Pinpoint the cell where the given text exists, returning its (x, y) midpoint coordinate. 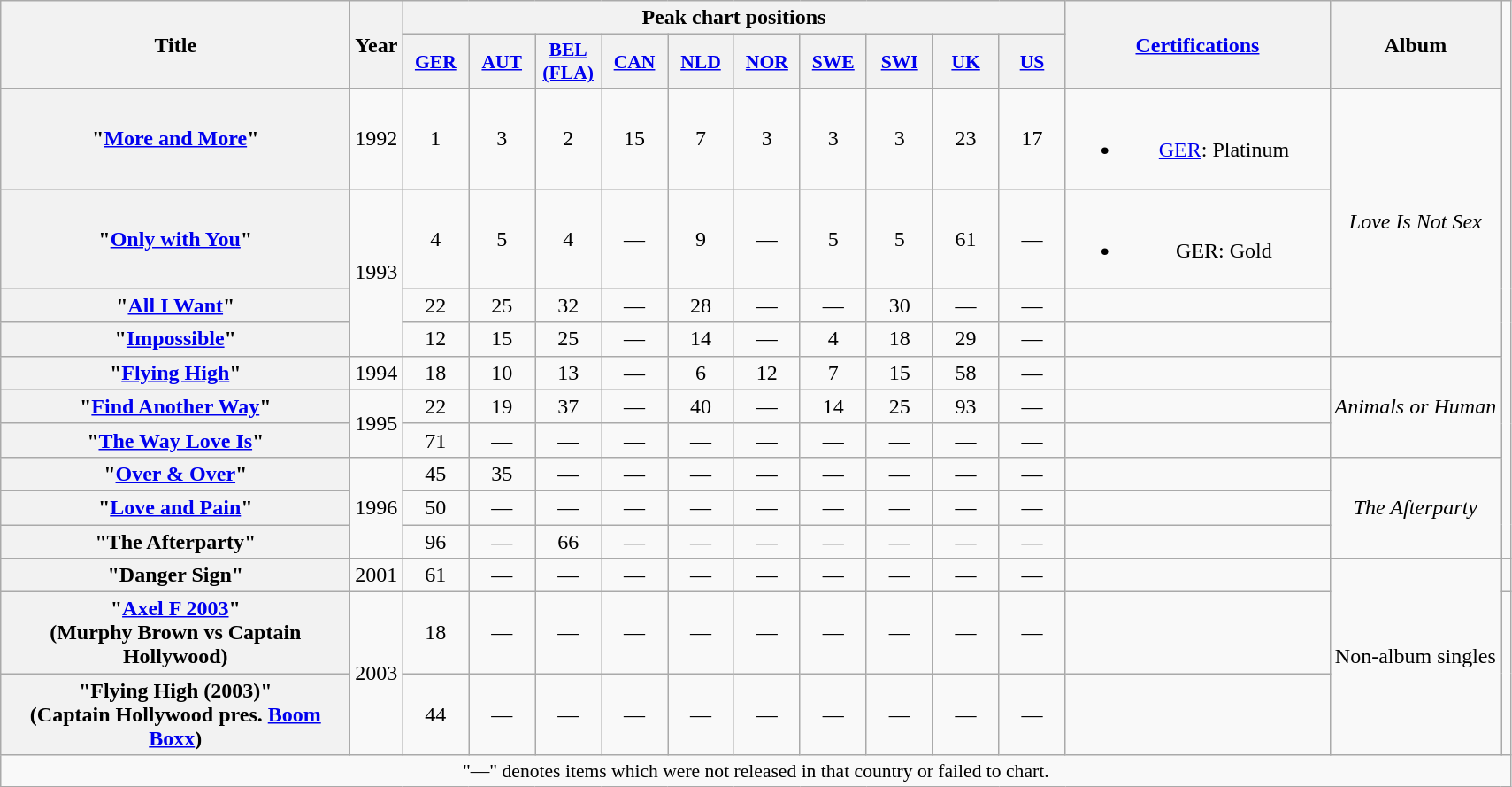
"More and More" (175, 138)
58 (966, 373)
"—" denotes items which were not released in that country or failed to chart. (756, 771)
30 (899, 305)
96 (435, 541)
28 (701, 305)
"The Afterparty" (175, 541)
13 (568, 373)
SWI (899, 62)
1993 (377, 273)
BEL (FLA) (568, 62)
AUT (503, 62)
66 (568, 541)
17 (1032, 138)
71 (435, 440)
29 (966, 339)
44 (435, 714)
1995 (377, 423)
9 (701, 239)
GER: Platinum (1198, 138)
The Afterparty (1416, 507)
32 (568, 305)
NOR (766, 62)
"Over & Over" (175, 474)
"Impossible" (175, 339)
Love Is Not Sex (1416, 222)
Animals or Human (1416, 406)
50 (435, 507)
Year (377, 44)
Album (1416, 44)
GER (435, 62)
2003 (377, 674)
CAN (635, 62)
10 (503, 373)
37 (568, 406)
Certifications (1198, 44)
"Love and Pain" (175, 507)
"The Way Love Is" (175, 440)
"Axel F 2003" (Murphy Brown vs Captain Hollywood) (175, 633)
6 (701, 373)
"Flying High (2003)" (Captain Hollywood pres. Boom Boxx) (175, 714)
Peak chart positions (734, 18)
"Find Another Way" (175, 406)
2 (568, 138)
NLD (701, 62)
"Only with You" (175, 239)
"All I Want" (175, 305)
"Flying High" (175, 373)
45 (435, 474)
GER: Gold (1198, 239)
1994 (377, 373)
Title (175, 44)
19 (503, 406)
23 (966, 138)
1 (435, 138)
35 (503, 474)
UK (966, 62)
1992 (377, 138)
US (1032, 62)
40 (701, 406)
93 (966, 406)
SWE (833, 62)
"Danger Sign" (175, 575)
2001 (377, 575)
1996 (377, 507)
Non-album singles (1416, 657)
